Extract the [X, Y] coordinate from the center of the cell holding the provided text.  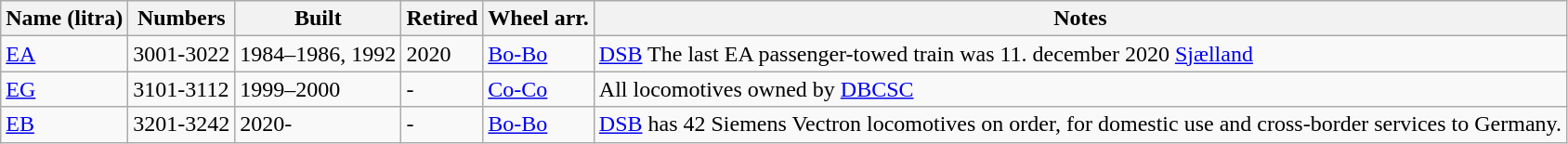
Built [318, 19]
1999–2000 [318, 89]
EB [65, 124]
3001-3022 [182, 54]
Name (litra) [65, 19]
All locomotives owned by DBCSC [1079, 89]
Retired [442, 19]
Notes [1079, 19]
2020 [442, 54]
2020- [318, 124]
DSB has 42 Siemens Vectron locomotives on order, for domestic use and cross-border services to Germany. [1079, 124]
DSB The last EA passenger-towed train was 11. december 2020 Sjælland [1079, 54]
Wheel arr. [539, 19]
Numbers [182, 19]
3101-3112 [182, 89]
1984–1986, 1992 [318, 54]
EA [65, 54]
Co-Co [539, 89]
3201-3242 [182, 124]
EG [65, 89]
